Identify which cell holds the provided text, then report its [X, Y] central coordinate. 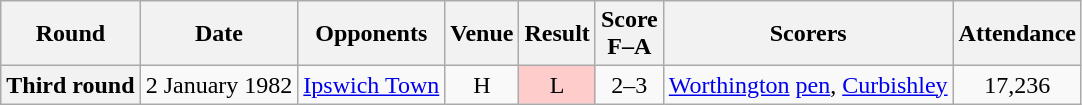
Venue [482, 34]
Attendance [1017, 34]
Date [219, 34]
L [557, 85]
ScoreF–A [629, 34]
Result [557, 34]
Round [70, 34]
Opponents [372, 34]
Ipswich Town [372, 85]
2 January 1982 [219, 85]
2–3 [629, 85]
Scorers [808, 34]
Third round [70, 85]
H [482, 85]
Worthington pen, Curbishley [808, 85]
17,236 [1017, 85]
